From the cell containing the given text, extract its center point as [x, y] coordinate. 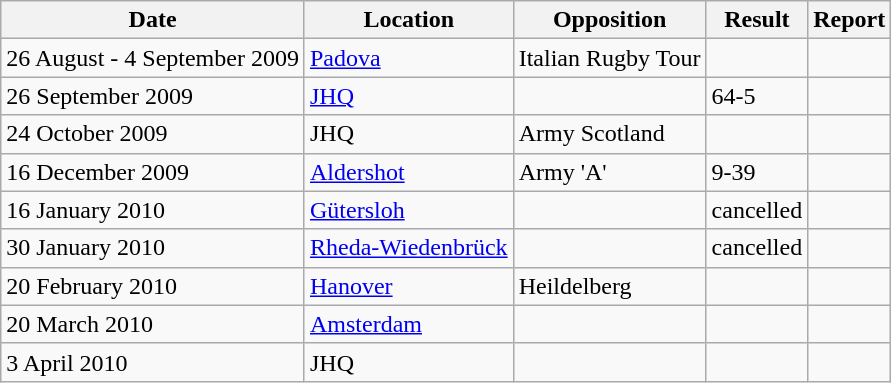
Rheda-Wiedenbrück [408, 248]
Location [408, 20]
Aldershot [408, 172]
Heildelberg [610, 286]
Amsterdam [408, 324]
26 September 2009 [153, 96]
Army 'A' [610, 172]
Padova [408, 58]
Hanover [408, 286]
Gütersloh [408, 210]
20 March 2010 [153, 324]
Date [153, 20]
64-5 [757, 96]
9-39 [757, 172]
Army Scotland [610, 134]
30 January 2010 [153, 248]
26 August - 4 September 2009 [153, 58]
Italian Rugby Tour [610, 58]
Opposition [610, 20]
16 December 2009 [153, 172]
Result [757, 20]
16 January 2010 [153, 210]
24 October 2009 [153, 134]
Report [850, 20]
3 April 2010 [153, 362]
20 February 2010 [153, 286]
